From the cell containing the given text, extract its center point as (x, y) coordinate. 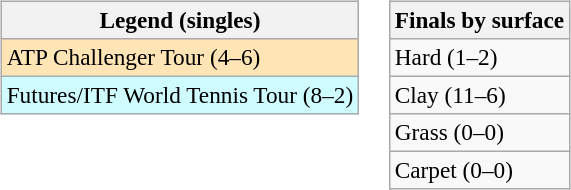
Carpet (0–0) (479, 171)
Clay (11–6) (479, 95)
Futures/ITF World Tennis Tour (8–2) (180, 95)
ATP Challenger Tour (4–6) (180, 57)
Hard (1–2) (479, 57)
Finals by surface (479, 20)
Legend (singles) (180, 20)
Grass (0–0) (479, 133)
